Scan for the cell matching the given text and deliver its [x, y] coordinate at center. 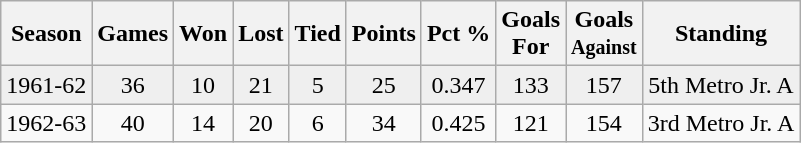
3rd Metro Jr. A [721, 123]
GoalsAgainst [604, 34]
14 [204, 123]
Won [204, 34]
133 [531, 85]
0.347 [458, 85]
Points [384, 34]
Tied [318, 34]
21 [261, 85]
154 [604, 123]
Season [46, 34]
40 [133, 123]
157 [604, 85]
121 [531, 123]
Games [133, 34]
1962-63 [46, 123]
1961-62 [46, 85]
Lost [261, 34]
6 [318, 123]
5 [318, 85]
34 [384, 123]
GoalsFor [531, 34]
5th Metro Jr. A [721, 85]
10 [204, 85]
Pct % [458, 34]
20 [261, 123]
25 [384, 85]
36 [133, 85]
0.425 [458, 123]
Standing [721, 34]
